Return [X, Y] of the center of cell containing provided text 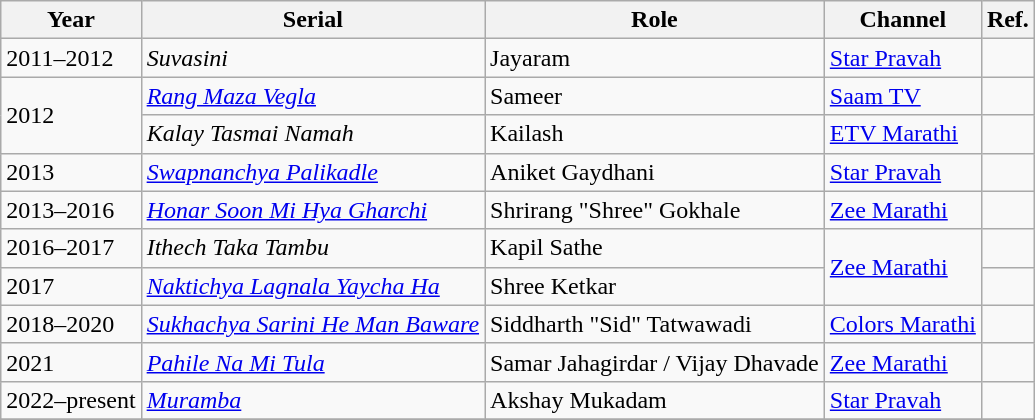
Channel [902, 20]
2011–2012 [71, 58]
2013–2016 [71, 210]
Muramba [312, 400]
Naktichya Lagnala Yaycha Ha [312, 286]
Serial [312, 20]
Sameer [655, 96]
2018–2020 [71, 324]
Pahile Na Mi Tula [312, 362]
Kapil Sathe [655, 248]
Rang Maza Vegla [312, 96]
Aniket Gaydhani [655, 172]
Colors Marathi [902, 324]
2013 [71, 172]
Kailash [655, 134]
2017 [71, 286]
Shrirang "Shree" Gokhale [655, 210]
2012 [71, 115]
2021 [71, 362]
Akshay Mukadam [655, 400]
Ref. [1008, 20]
2016–2017 [71, 248]
Year [71, 20]
Swapnanchya Palikadle [312, 172]
2022–present [71, 400]
Kalay Tasmai Namah [312, 134]
Suvasini [312, 58]
Siddharth "Sid" Tatwawadi [655, 324]
Honar Soon Mi Hya Gharchi [312, 210]
Shree Ketkar [655, 286]
Jayaram [655, 58]
ETV Marathi [902, 134]
Saam TV [902, 96]
Ithech Taka Tambu [312, 248]
Samar Jahagirdar / Vijay Dhavade [655, 362]
Sukhachya Sarini He Man Baware [312, 324]
Role [655, 20]
